Return [X, Y] of the center of cell containing provided text 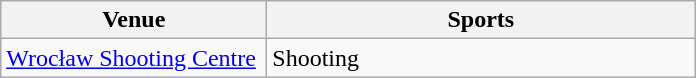
Shooting [481, 58]
Sports [481, 20]
Venue [134, 20]
Wrocław Shooting Centre [134, 58]
